Provide the [x, y] coordinate of the cell's center where the given text is located.  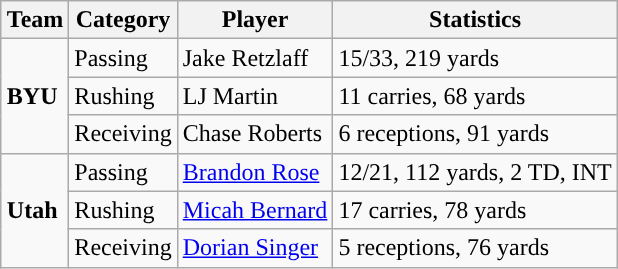
Statistics [475, 20]
Chase Roberts [255, 134]
Player [255, 20]
Brandon Rose [255, 172]
5 receptions, 76 yards [475, 248]
Utah [35, 210]
15/33, 219 yards [475, 58]
17 carries, 78 yards [475, 210]
11 carries, 68 yards [475, 96]
12/21, 112 yards, 2 TD, INT [475, 172]
Dorian Singer [255, 248]
BYU [35, 96]
Micah Bernard [255, 210]
Team [35, 20]
Category [123, 20]
Jake Retzlaff [255, 58]
LJ Martin [255, 96]
6 receptions, 91 yards [475, 134]
